Locate the cell with the specified text and output its (X, Y) center coordinate. 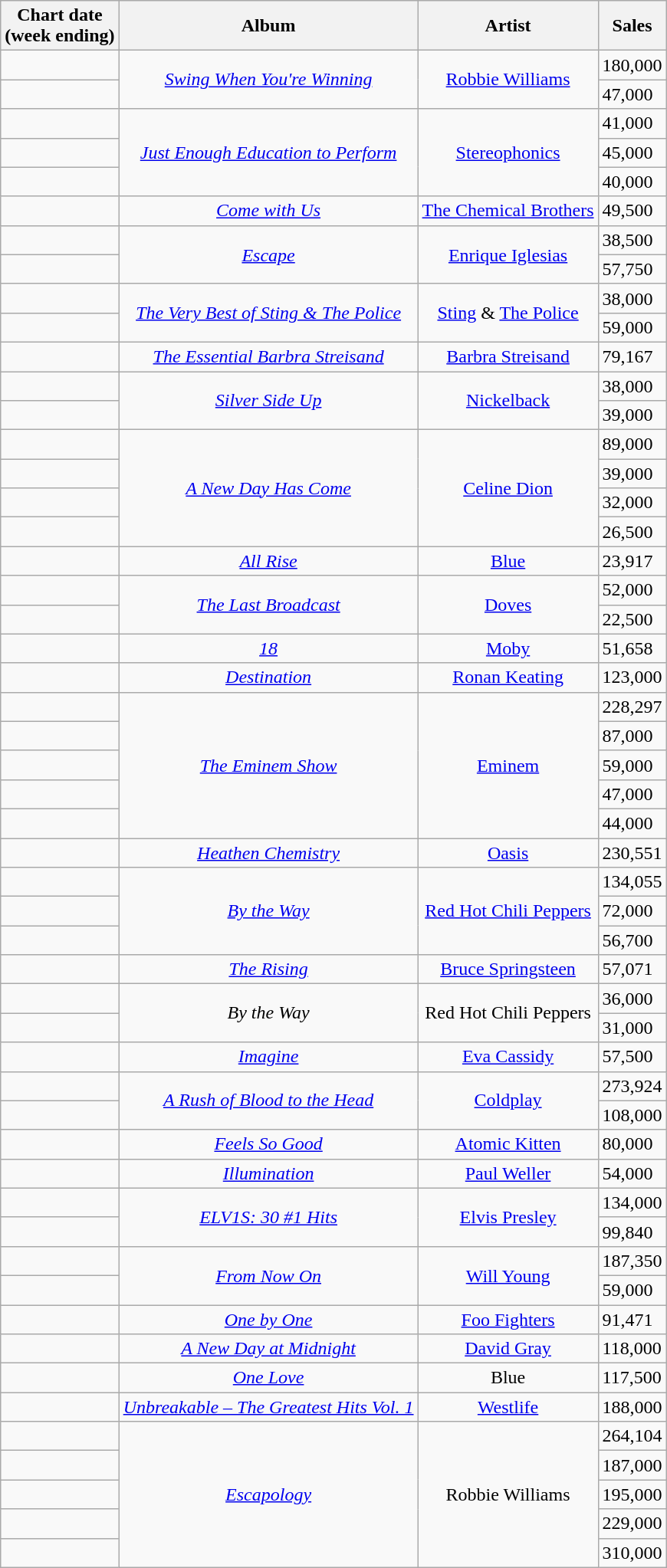
Elvis Presley (508, 1217)
134,000 (632, 1202)
118,000 (632, 1349)
54,000 (632, 1173)
Oasis (508, 853)
Stereophonics (508, 153)
18 (268, 648)
44,000 (632, 823)
22,500 (632, 619)
Escape (268, 254)
Atomic Kitten (508, 1144)
From Now On (268, 1275)
87,000 (632, 736)
Westlife (508, 1407)
Ronan Keating (508, 677)
134,055 (632, 882)
38,500 (632, 240)
41,000 (632, 123)
123,000 (632, 677)
The Rising (268, 969)
32,000 (632, 503)
Imagine (268, 1057)
Chart date (week ending) (60, 26)
56,700 (632, 940)
45,000 (632, 153)
108,000 (632, 1115)
A Rush of Blood to the Head (268, 1101)
52,000 (632, 590)
80,000 (632, 1144)
23,917 (632, 561)
Eminem (508, 765)
David Gray (508, 1349)
72,000 (632, 911)
89,000 (632, 444)
Doves (508, 605)
57,071 (632, 969)
Illumination (268, 1173)
The Very Best of Sting & The Police (268, 313)
40,000 (632, 182)
The Last Broadcast (268, 605)
Feels So Good (268, 1144)
99,840 (632, 1232)
Foo Fighters (508, 1319)
Celine Dion (508, 488)
Barbra Streisand (508, 356)
One Love (268, 1378)
51,658 (632, 648)
188,000 (632, 1407)
Sting & The Police (508, 313)
Unbreakable – The Greatest Hits Vol. 1 (268, 1407)
Destination (268, 677)
Coldplay (508, 1101)
180,000 (632, 65)
Will Young (508, 1275)
Album (268, 26)
79,167 (632, 356)
230,551 (632, 853)
91,471 (632, 1319)
Bruce Springsteen (508, 969)
Artist (508, 26)
Enrique Iglesias (508, 254)
Paul Weller (508, 1173)
57,750 (632, 269)
A New Day Has Come (268, 488)
264,104 (632, 1436)
Swing When You're Winning (268, 80)
187,350 (632, 1261)
Just Enough Education to Perform (268, 153)
Nickelback (508, 400)
A New Day at Midnight (268, 1349)
273,924 (632, 1086)
Eva Cassidy (508, 1057)
187,000 (632, 1465)
Heathen Chemistry (268, 853)
49,500 (632, 211)
ELV1S: 30 #1 Hits (268, 1217)
26,500 (632, 532)
The Chemical Brothers (508, 211)
57,500 (632, 1057)
Moby (508, 648)
Escapology (268, 1494)
117,500 (632, 1378)
Come with Us (268, 211)
229,000 (632, 1524)
228,297 (632, 707)
The Eminem Show (268, 765)
The Essential Barbra Streisand (268, 356)
One by One (268, 1319)
195,000 (632, 1494)
310,000 (632, 1553)
31,000 (632, 1028)
Silver Side Up (268, 400)
All Rise (268, 561)
36,000 (632, 999)
Sales (632, 26)
